For the text-containing cell, return its midpoint in (X, Y) coordinate format. 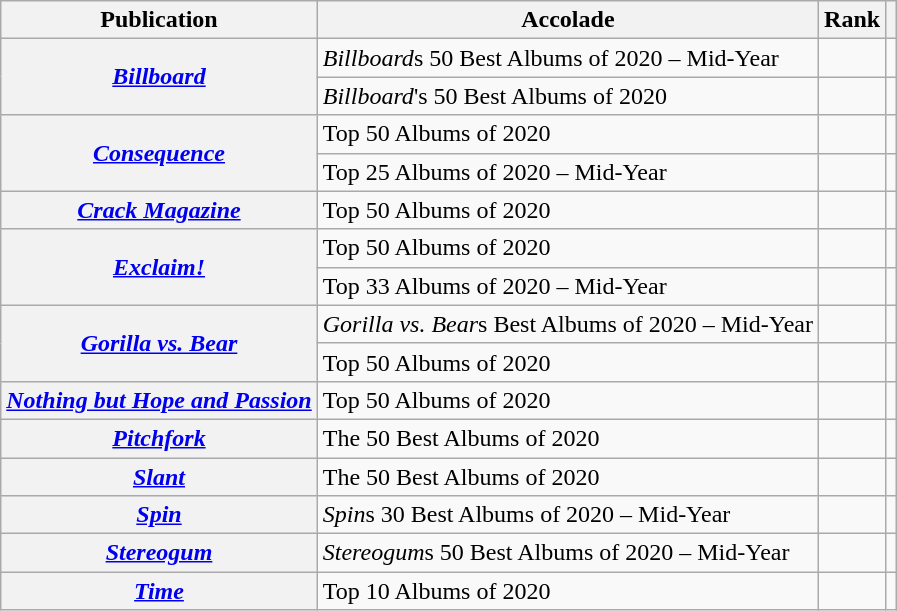
Pitchfork (159, 438)
Slant (159, 477)
Rank (852, 20)
Gorilla vs. Bears Best Albums of 2020 – Mid-Year (568, 324)
Stereogums 50 Best Albums of 2020 – Mid-Year (568, 553)
Stereogum (159, 553)
Spin (159, 515)
Top 10 Albums of 2020 (568, 591)
Billboards 50 Best Albums of 2020 – Mid-Year (568, 58)
Spins 30 Best Albums of 2020 – Mid-Year (568, 515)
Crack Magazine (159, 210)
Time (159, 591)
Gorilla vs. Bear (159, 343)
Top 33 Albums of 2020 – Mid-Year (568, 286)
Consequence (159, 153)
Exclaim! (159, 267)
Nothing but Hope and Passion (159, 400)
Publication (159, 20)
Top 25 Albums of 2020 – Mid-Year (568, 172)
Billboard's 50 Best Albums of 2020 (568, 96)
Accolade (568, 20)
Billboard (159, 77)
